Scan for the cell matching the given text and deliver its (x, y) coordinate at center. 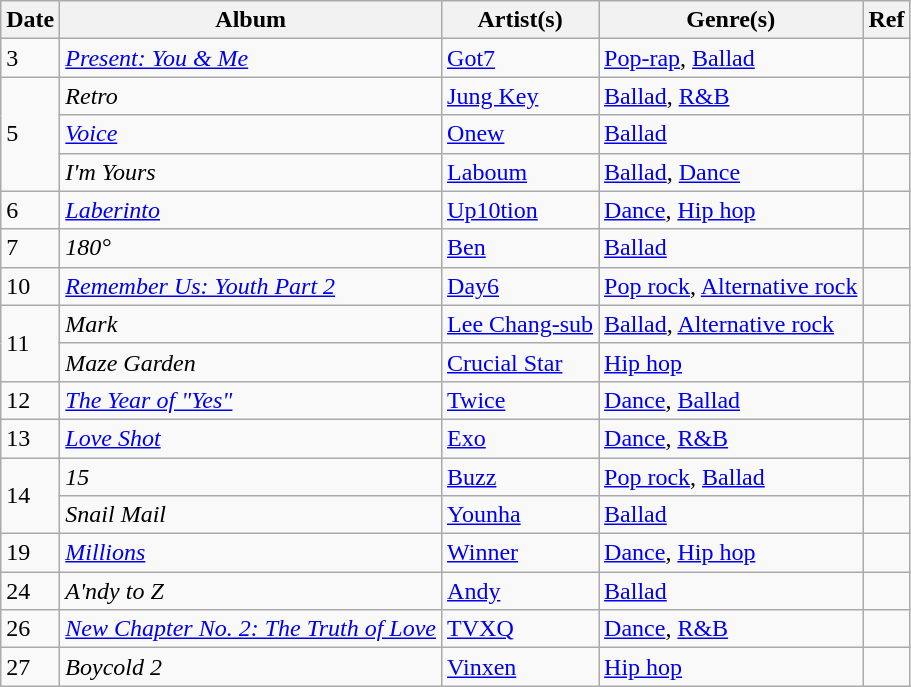
Andy (520, 591)
Dance, Ballad (731, 400)
New Chapter No. 2: The Truth of Love (251, 629)
Onew (520, 134)
13 (30, 438)
Vinxen (520, 667)
Laboum (520, 172)
Retro (251, 96)
24 (30, 591)
The Year of "Yes" (251, 400)
3 (30, 58)
Exo (520, 438)
A'ndy to Z (251, 591)
Winner (520, 553)
Love Shot (251, 438)
Up10tion (520, 210)
TVXQ (520, 629)
6 (30, 210)
180° (251, 248)
5 (30, 134)
Genre(s) (731, 20)
26 (30, 629)
Pop rock, Alternative rock (731, 286)
Artist(s) (520, 20)
Twice (520, 400)
Younha (520, 515)
Maze Garden (251, 362)
Album (251, 20)
Got7 (520, 58)
Jung Key (520, 96)
Present: You & Me (251, 58)
Laberinto (251, 210)
Day6 (520, 286)
Pop rock, Ballad (731, 477)
Ref (886, 20)
Ballad, R&B (731, 96)
11 (30, 343)
Millions (251, 553)
Ballad, Alternative rock (731, 324)
Ballad, Dance (731, 172)
15 (251, 477)
Date (30, 20)
Mark (251, 324)
27 (30, 667)
Snail Mail (251, 515)
Lee Chang-sub (520, 324)
14 (30, 496)
Ben (520, 248)
7 (30, 248)
Pop-rap, Ballad (731, 58)
Remember Us: Youth Part 2 (251, 286)
19 (30, 553)
10 (30, 286)
Crucial Star (520, 362)
Buzz (520, 477)
Boycold 2 (251, 667)
I'm Yours (251, 172)
Voice (251, 134)
12 (30, 400)
